Determine the [x, y] coordinate at the center of the cell enclosing the given text.  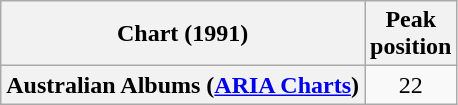
Peakposition [411, 34]
22 [411, 85]
Chart (1991) [183, 34]
Australian Albums (ARIA Charts) [183, 85]
